Extract the [X, Y] coordinate from the center of the cell holding the provided text.  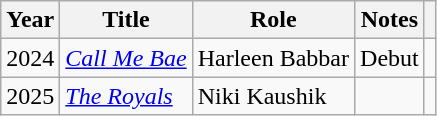
The Royals [126, 96]
2025 [30, 96]
Niki Kaushik [273, 96]
Notes [390, 20]
Call Me Bae [126, 58]
2024 [30, 58]
Year [30, 20]
Role [273, 20]
Debut [390, 58]
Title [126, 20]
Harleen Babbar [273, 58]
